Identify which cell holds the provided text, then report its (x, y) central coordinate. 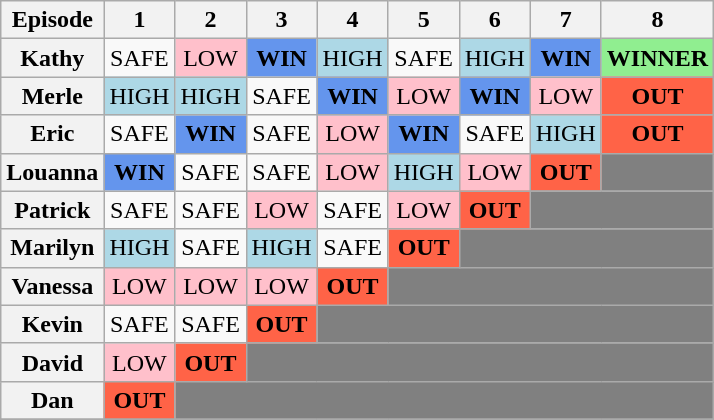
Dan (52, 400)
WINNER (657, 58)
5 (424, 20)
1 (140, 20)
Vanessa (52, 286)
Eric (52, 134)
4 (352, 20)
Marilyn (52, 248)
2 (210, 20)
Patrick (52, 210)
David (52, 362)
Louanna (52, 172)
Kathy (52, 58)
7 (566, 20)
Merle (52, 96)
3 (282, 20)
Episode (52, 20)
6 (494, 20)
8 (657, 20)
Kevin (52, 324)
